Locate the cell with the specified text and output its (X, Y) center coordinate. 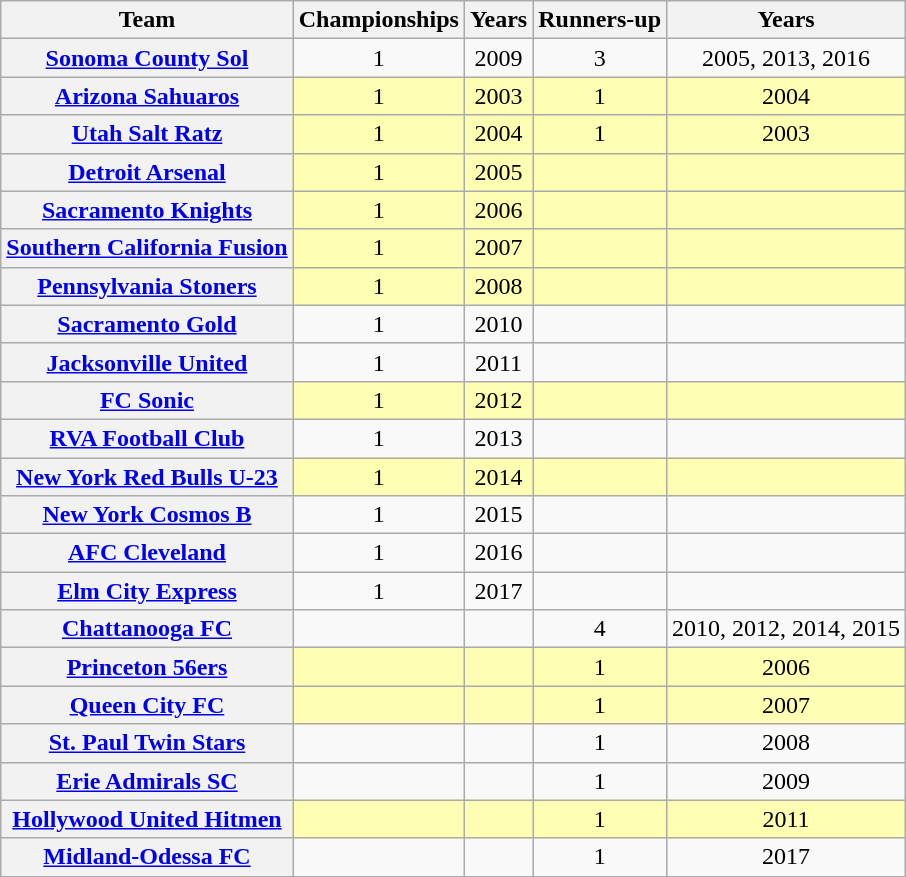
2016 (498, 553)
New York Cosmos B (147, 515)
Midland-Odessa FC (147, 857)
2005 (498, 172)
Championships (378, 20)
2014 (498, 477)
2015 (498, 515)
2010 (498, 324)
Sacramento Gold (147, 324)
RVA Football Club (147, 438)
Elm City Express (147, 591)
Jacksonville United (147, 362)
Team (147, 20)
AFC Cleveland (147, 553)
Hollywood United Hitmen (147, 819)
Detroit Arsenal (147, 172)
FC Sonic (147, 400)
Erie Admirals SC (147, 781)
Chattanooga FC (147, 629)
Pennsylvania Stoners (147, 286)
2010, 2012, 2014, 2015 (786, 629)
2005, 2013, 2016 (786, 58)
New York Red Bulls U-23 (147, 477)
Princeton 56ers (147, 667)
Sonoma County Sol (147, 58)
4 (600, 629)
2013 (498, 438)
Arizona Sahuaros (147, 96)
3 (600, 58)
St. Paul Twin Stars (147, 743)
Utah Salt Ratz (147, 134)
Sacramento Knights (147, 210)
Queen City FC (147, 705)
Southern California Fusion (147, 248)
2012 (498, 400)
Runners-up (600, 20)
